Pinpoint the cell where the given text exists, returning its [X, Y] midpoint coordinate. 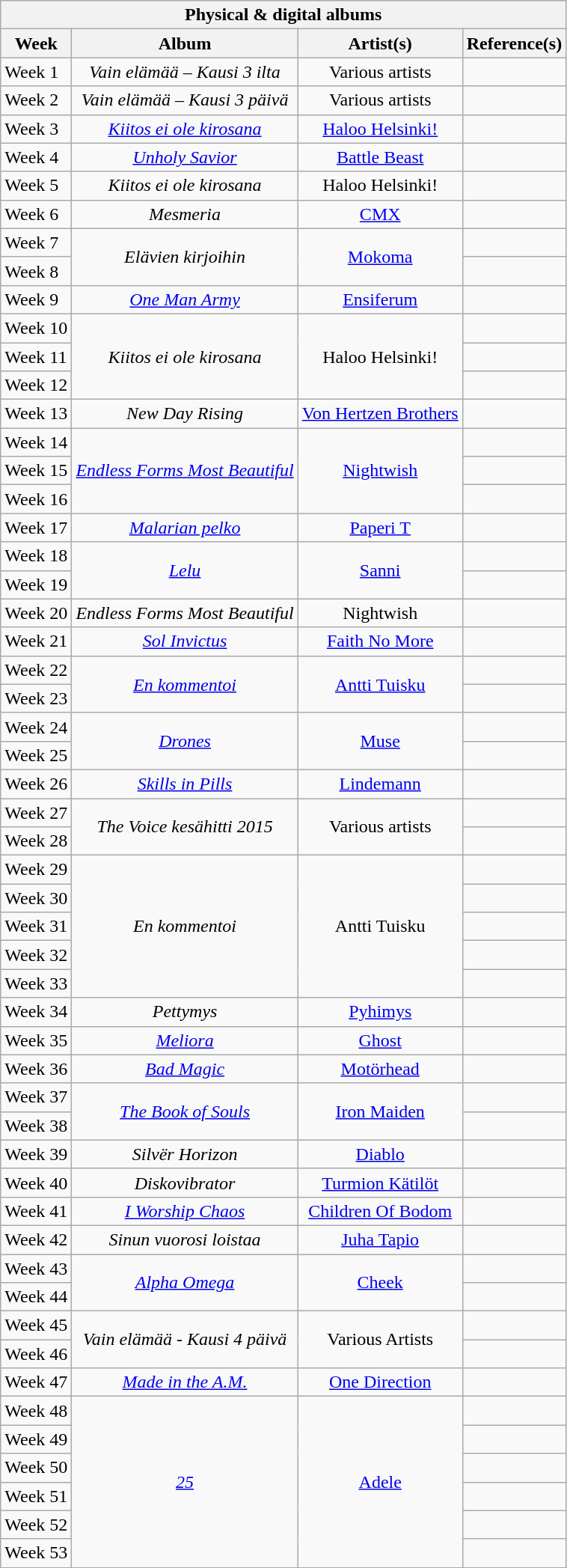
Week 18 [36, 556]
Mokoma [380, 257]
Skills in Pills [185, 784]
Week 33 [36, 983]
Week 40 [36, 1183]
Week 27 [36, 812]
Diskovibrator [185, 1183]
Malarian pelko [185, 528]
Week 46 [36, 1354]
Week 49 [36, 1439]
Week 11 [36, 357]
Week 25 [36, 755]
Reference(s) [515, 43]
Physical & digital albums [283, 15]
Made in the A.M. [185, 1382]
Ghost [380, 1040]
Week 28 [36, 841]
Vain elämää - Kausi 4 päivä [185, 1340]
Week 31 [36, 927]
Sol Invictus [185, 641]
Ensiferum [380, 299]
Week 20 [36, 613]
Motörhead [380, 1069]
Week 8 [36, 271]
Week 12 [36, 385]
The Voice kesähitti 2015 [185, 826]
Week 42 [36, 1239]
Mesmeria [185, 214]
Week 45 [36, 1326]
Von Hertzen Brothers [380, 414]
Various Artists [380, 1340]
Week 37 [36, 1097]
Week 32 [36, 955]
Week 30 [36, 898]
Faith No More [380, 641]
Muse [380, 741]
Week 52 [36, 1525]
Artist(s) [380, 43]
Week 4 [36, 157]
Week 7 [36, 242]
Week 43 [36, 1269]
Week 34 [36, 1012]
Sanni [380, 570]
Battle Beast [380, 157]
CMX [380, 214]
Week 53 [36, 1553]
Week 24 [36, 727]
Lelu [185, 570]
The Book of Souls [185, 1111]
Pettymys [185, 1012]
Week 29 [36, 870]
Week 50 [36, 1468]
Elävien kirjoihin [185, 257]
Week 22 [36, 670]
Week 19 [36, 585]
Children Of Bodom [380, 1211]
Week 44 [36, 1297]
Silvër Horizon [185, 1154]
Meliora [185, 1040]
25 [185, 1482]
Week 23 [36, 698]
Week 26 [36, 784]
Week 35 [36, 1040]
Vain elämää – Kausi 3 päivä [185, 100]
Week 6 [36, 214]
Week 14 [36, 442]
Pyhimys [380, 1012]
Week 15 [36, 471]
Sinun vuorosi loistaa [185, 1239]
Lindemann [380, 784]
Week 38 [36, 1126]
Week 9 [36, 299]
Album [185, 43]
Week 10 [36, 328]
One Direction [380, 1382]
Week 1 [36, 72]
Week 16 [36, 499]
Iron Maiden [380, 1111]
Unholy Savior [185, 157]
Week 48 [36, 1411]
I Worship Chaos [185, 1211]
Week 5 [36, 186]
Turmion Kätilöt [380, 1183]
Week 13 [36, 414]
Week 17 [36, 528]
Adele [380, 1482]
New Day Rising [185, 414]
Week 21 [36, 641]
One Man Army [185, 299]
Cheek [380, 1283]
Week 47 [36, 1382]
Paperi T [380, 528]
Week 41 [36, 1211]
Week 2 [36, 100]
Week 39 [36, 1154]
Week [36, 43]
Vain elämää – Kausi 3 ilta [185, 72]
Week 51 [36, 1496]
Alpha Omega [185, 1283]
Bad Magic [185, 1069]
Diablo [380, 1154]
Juha Tapio [380, 1239]
Week 36 [36, 1069]
Drones [185, 741]
Week 3 [36, 129]
